Capture the cell that displays the provided text and extract its (X, Y) central coordinate. 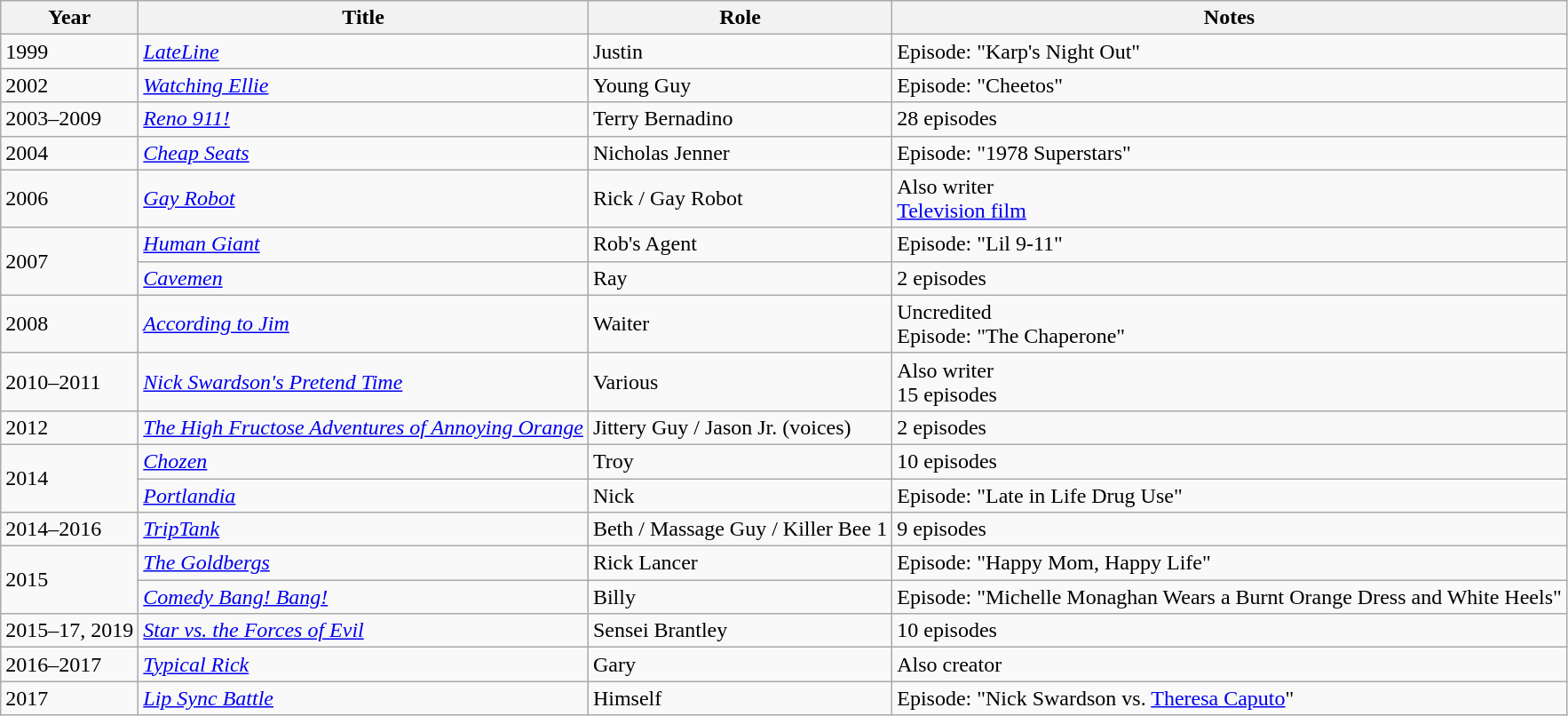
Lip Sync Battle (364, 698)
Terry Bernadino (740, 119)
2015–17, 2019 (69, 631)
2016–2017 (69, 664)
9 episodes (1230, 529)
Nick Swardson's Pretend Time (364, 382)
Portlandia (364, 495)
LateLine (364, 52)
Himself (740, 698)
Also writer15 episodes (1230, 382)
TripTank (364, 529)
2006 (69, 199)
Troy (740, 461)
2014 (69, 478)
Comedy Bang! Bang! (364, 597)
Gary (740, 664)
Episode: "Late in Life Drug Use" (1230, 495)
Year (69, 18)
Role (740, 18)
Beth / Massage Guy / Killer Bee 1 (740, 529)
Cavemen (364, 278)
2007 (69, 261)
Watching Ellie (364, 85)
2010–2011 (69, 382)
Star vs. the Forces of Evil (364, 631)
Human Giant (364, 244)
Episode: "Cheetos" (1230, 85)
Various (740, 382)
28 episodes (1230, 119)
Ray (740, 278)
2008 (69, 323)
Young Guy (740, 85)
Reno 911! (364, 119)
Jittery Guy / Jason Jr. (voices) (740, 427)
The Goldbergs (364, 563)
Nicholas Jenner (740, 153)
2002 (69, 85)
Waiter (740, 323)
Episode: "Nick Swardson vs. Theresa Caputo" (1230, 698)
UncreditedEpisode: "The Chaperone" (1230, 323)
2017 (69, 698)
2004 (69, 153)
Typical Rick (364, 664)
Nick (740, 495)
Also creator (1230, 664)
Rick Lancer (740, 563)
Sensei Brantley (740, 631)
Chozen (364, 461)
Notes (1230, 18)
The High Fructose Adventures of Annoying Orange (364, 427)
2003–2009 (69, 119)
2014–2016 (69, 529)
Episode: "Happy Mom, Happy Life" (1230, 563)
Rick / Gay Robot (740, 199)
Rob's Agent (740, 244)
2012 (69, 427)
Billy (740, 597)
1999 (69, 52)
Gay Robot (364, 199)
Cheap Seats (364, 153)
Title (364, 18)
Episode: "1978 Superstars" (1230, 153)
Episode: "Lil 9-11" (1230, 244)
According to Jim (364, 323)
Justin (740, 52)
Episode: "Michelle Monaghan Wears a Burnt Orange Dress and White Heels" (1230, 597)
Episode: "Karp's Night Out" (1230, 52)
Also writerTelevision film (1230, 199)
2015 (69, 580)
